For the text-containing cell, return its midpoint in (x, y) coordinate format. 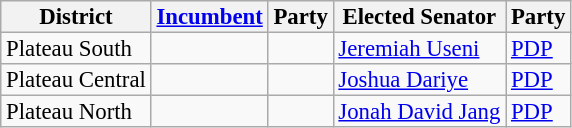
Jonah David Jang (420, 112)
Incumbent (210, 17)
District (76, 17)
Elected Senator (420, 17)
Jeremiah Useni (420, 49)
Plateau South (76, 49)
Plateau Central (76, 80)
Plateau North (76, 112)
Joshua Dariye (420, 80)
